Locate the cell with the specified text and output its (x, y) center coordinate. 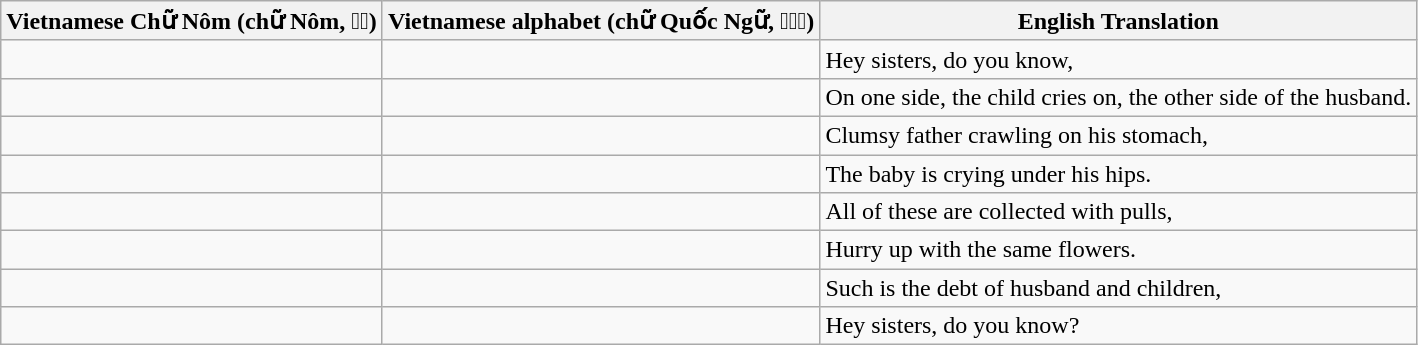
Hey sisters, do you know, (1118, 59)
Clumsy father crawling on his stomach, (1118, 135)
Hurry up with the same flowers. (1118, 250)
English Translation (1118, 21)
The baby is crying under his hips. (1118, 173)
Hey sisters, do you know? (1118, 326)
All of these are collected with pulls, (1118, 212)
On one side, the child cries on, the other side of the husband. (1118, 97)
Such is the debt of husband and children, (1118, 288)
Vietnamese Chữ Nôm (chữ Nôm, 𡨸喃) (192, 21)
Vietnamese alphabet (chữ Quốc Ngữ, 𡨸國語) (600, 21)
